Detect which cell encompasses the target text, then output its (x, y) center coordinate. 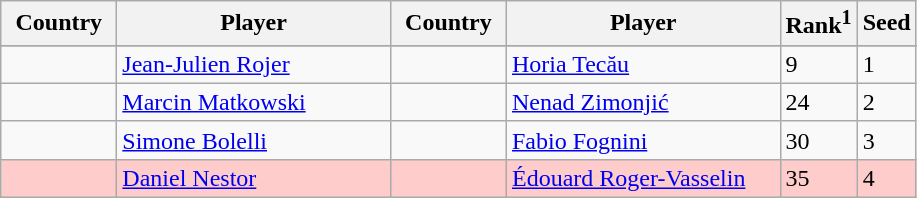
Rank1 (818, 24)
3 (886, 140)
Seed (886, 24)
9 (818, 64)
4 (886, 178)
Marcin Matkowski (254, 102)
1 (886, 64)
30 (818, 140)
Horia Tecău (643, 64)
Daniel Nestor (254, 178)
Édouard Roger-Vasselin (643, 178)
2 (886, 102)
35 (818, 178)
24 (818, 102)
Jean-Julien Rojer (254, 64)
Nenad Zimonjić (643, 102)
Simone Bolelli (254, 140)
Fabio Fognini (643, 140)
